For the text-containing cell, return its midpoint in [X, Y] coordinate format. 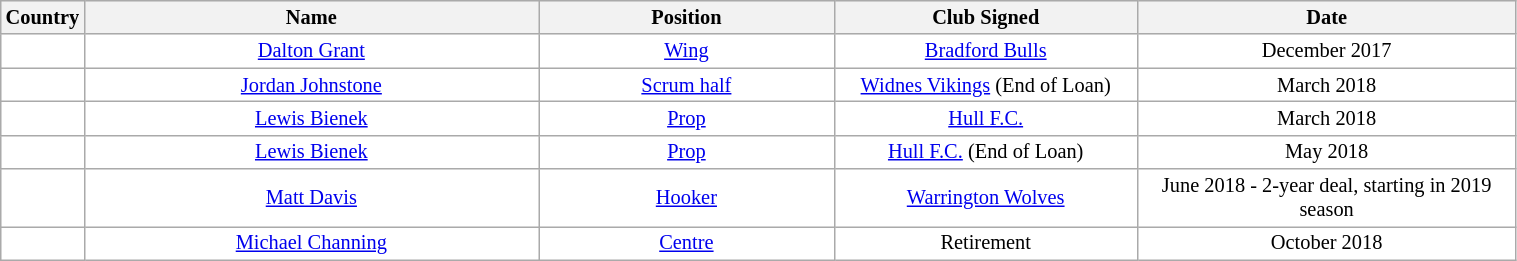
Dalton Grant [312, 51]
Retirement [986, 243]
Hooker [687, 198]
Country [42, 17]
June 2018 - 2-year deal, starting in 2019 season [1326, 198]
Warrington Wolves [986, 198]
Date [1326, 17]
Widnes Vikings (End of Loan) [986, 85]
Michael Channing [312, 243]
Scrum half [687, 85]
December 2017 [1326, 51]
Club Signed [986, 17]
Wing [687, 51]
Hull F.C. [986, 118]
October 2018 [1326, 243]
Position [687, 17]
Matt Davis [312, 198]
Jordan Johnstone [312, 85]
May 2018 [1326, 152]
Hull F.C. (End of Loan) [986, 152]
Bradford Bulls [986, 51]
Name [312, 17]
Centre [687, 243]
